From the cell containing the given text, extract its center point as [x, y] coordinate. 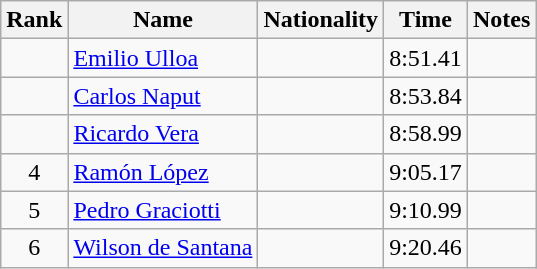
Carlos Naput [163, 96]
9:10.99 [426, 210]
4 [34, 172]
8:58.99 [426, 134]
Rank [34, 20]
Wilson de Santana [163, 248]
5 [34, 210]
Nationality [321, 20]
9:20.46 [426, 248]
Ramón López [163, 172]
Emilio Ulloa [163, 58]
9:05.17 [426, 172]
8:51.41 [426, 58]
8:53.84 [426, 96]
Pedro Graciotti [163, 210]
Notes [501, 20]
6 [34, 248]
Ricardo Vera [163, 134]
Name [163, 20]
Time [426, 20]
